Locate the cell with the specified text and output its (X, Y) center coordinate. 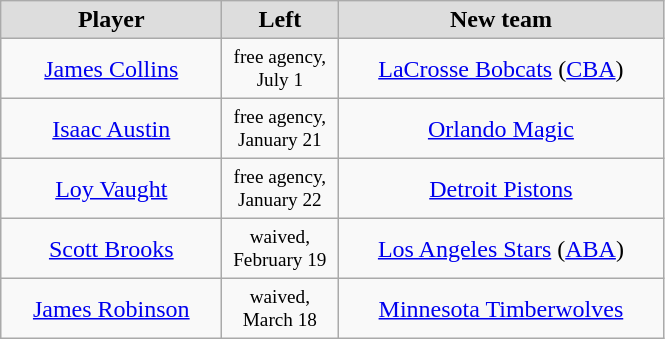
Los Angeles Stars (ABA) (501, 249)
James Collins (112, 69)
free agency, January 21 (280, 129)
Minnesota Timberwolves (501, 309)
LaCrosse Bobcats (CBA) (501, 69)
free agency, July 1 (280, 69)
New team (501, 20)
Orlando Magic (501, 129)
James Robinson (112, 309)
Left (280, 20)
waived, February 19 (280, 249)
free agency, January 22 (280, 189)
Loy Vaught (112, 189)
waived, March 18 (280, 309)
Isaac Austin (112, 129)
Detroit Pistons (501, 189)
Scott Brooks (112, 249)
Player (112, 20)
